Capture the cell that displays the provided text and extract its (x, y) central coordinate. 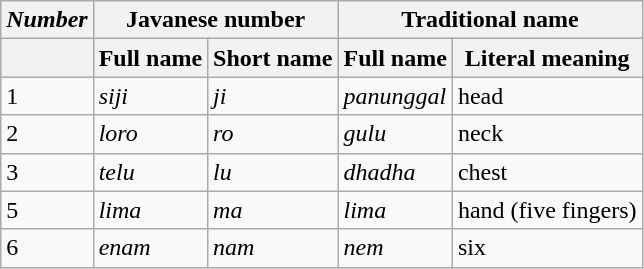
Short name (273, 58)
lu (273, 172)
neck (547, 134)
2 (47, 134)
gulu (395, 134)
3 (47, 172)
Literal meaning (547, 58)
Number (47, 20)
hand (five fingers) (547, 210)
six (547, 248)
Javanese number (216, 20)
loro (150, 134)
chest (547, 172)
6 (47, 248)
siji (150, 96)
1 (47, 96)
nam (273, 248)
ji (273, 96)
enam (150, 248)
nem (395, 248)
ma (273, 210)
5 (47, 210)
Traditional name (490, 20)
panunggal (395, 96)
telu (150, 172)
ro (273, 134)
head (547, 96)
dhadha (395, 172)
